Pinpoint the cell where the given text exists, returning its [X, Y] midpoint coordinate. 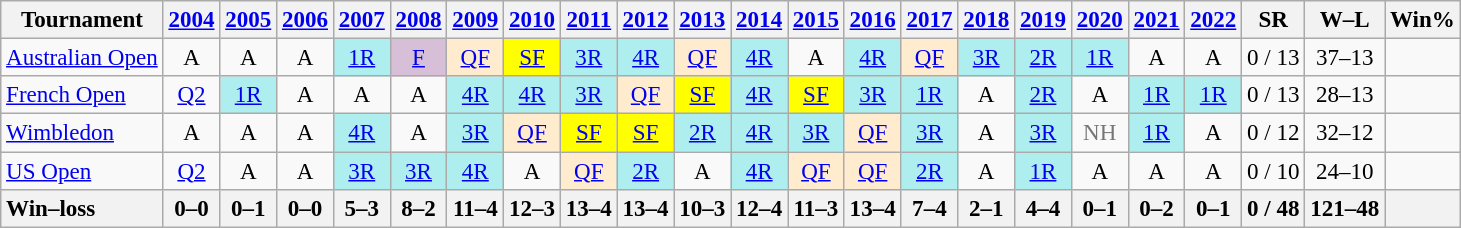
12–3 [532, 209]
NH [1100, 133]
24–10 [1345, 171]
Wimbledon [82, 133]
2022 [1214, 20]
2017 [930, 20]
4–4 [1044, 209]
5–3 [362, 209]
2004 [192, 20]
2010 [532, 20]
2014 [760, 20]
2015 [816, 20]
2019 [1044, 20]
11–3 [816, 209]
F [418, 58]
7–4 [930, 209]
0 / 12 [1274, 133]
2008 [418, 20]
French Open [82, 95]
0–2 [1156, 209]
2009 [476, 20]
121–48 [1345, 209]
12–4 [760, 209]
37–13 [1345, 58]
2013 [702, 20]
Win% [1423, 20]
2005 [248, 20]
2006 [306, 20]
2011 [588, 20]
Tournament [82, 20]
2007 [362, 20]
SR [1274, 20]
2021 [1156, 20]
28–13 [1345, 95]
W–L [1345, 20]
Win–loss [82, 209]
2016 [872, 20]
0 / 10 [1274, 171]
Australian Open [82, 58]
2018 [986, 20]
2–1 [986, 209]
0 / 48 [1274, 209]
2012 [646, 20]
US Open [82, 171]
8–2 [418, 209]
2020 [1100, 20]
11–4 [476, 209]
10–3 [702, 209]
32–12 [1345, 133]
